Locate the cell with the specified text and output its (X, Y) center coordinate. 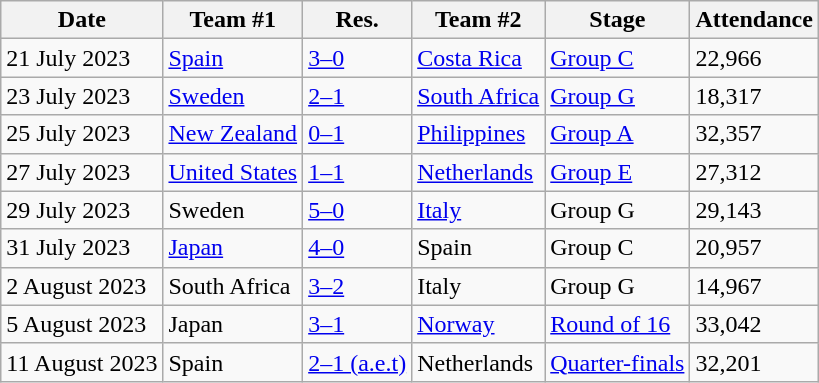
2–1 (358, 96)
14,967 (754, 286)
2–1 (a.e.t) (358, 362)
3–1 (358, 324)
1–1 (358, 172)
2 August 2023 (82, 286)
11 August 2023 (82, 362)
Team #2 (478, 20)
Group E (618, 172)
32,201 (754, 362)
5–0 (358, 210)
31 July 2023 (82, 248)
20,957 (754, 248)
4–0 (358, 248)
Attendance (754, 20)
New Zealand (233, 134)
Norway (478, 324)
21 July 2023 (82, 58)
Group A (618, 134)
Costa Rica (478, 58)
Res. (358, 20)
18,317 (754, 96)
United States (233, 172)
Round of 16 (618, 324)
5 August 2023 (82, 324)
29,143 (754, 210)
Date (82, 20)
27,312 (754, 172)
32,357 (754, 134)
33,042 (754, 324)
27 July 2023 (82, 172)
3–2 (358, 286)
Team #1 (233, 20)
3–0 (358, 58)
29 July 2023 (82, 210)
25 July 2023 (82, 134)
0–1 (358, 134)
Quarter-finals (618, 362)
22,966 (754, 58)
Stage (618, 20)
23 July 2023 (82, 96)
Philippines (478, 134)
